Extract the [X, Y] coordinate from the center of the cell holding the provided text.  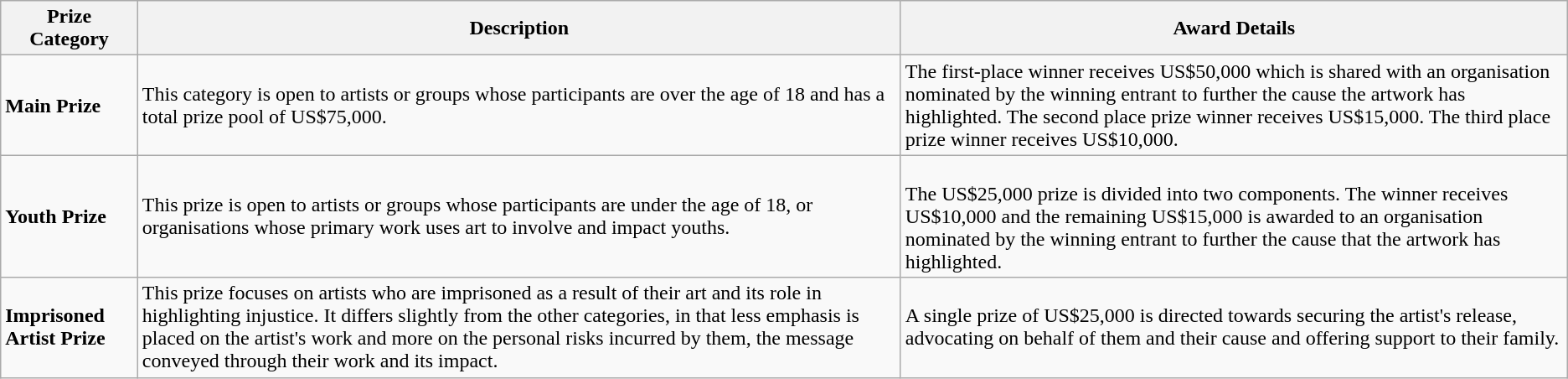
Main Prize [70, 106]
Youth Prize [70, 216]
Imprisoned Artist Prize [70, 327]
Description [519, 29]
Award Details [1234, 29]
Prize Category [70, 29]
This category is open to artists or groups whose participants are over the age of 18 and has a total prize pool of US$75,000. [519, 106]
